Return the [x, y] coordinate for the center point of the cell that contains the specified text.  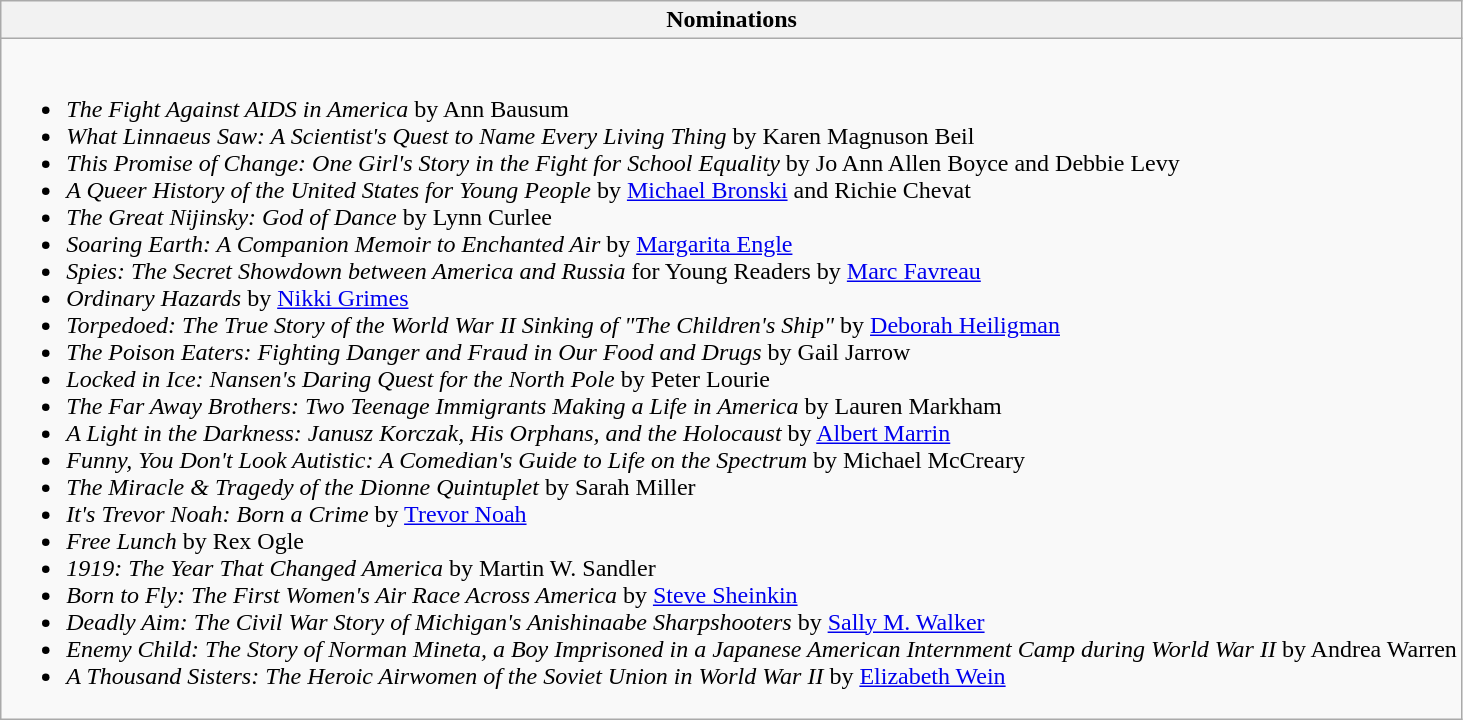
Nominations [732, 20]
